Scan for the cell matching the given text and deliver its (x, y) coordinate at center. 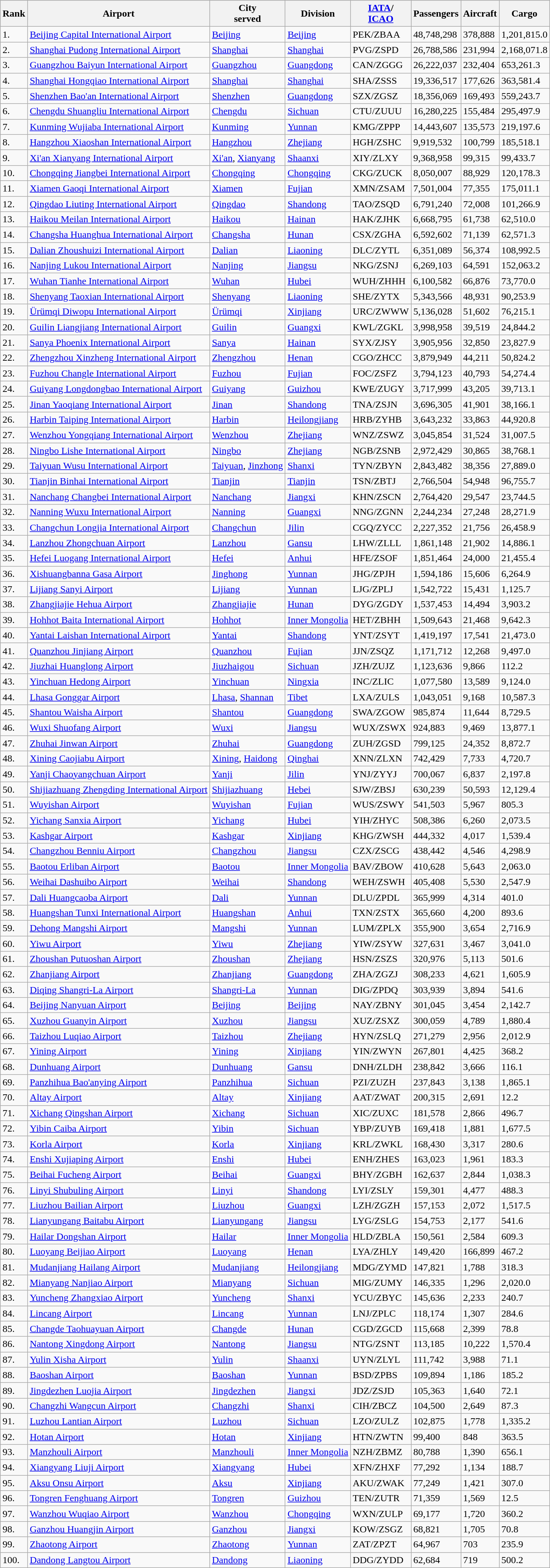
Zhaotong (248, 1545)
Altay (248, 1098)
1,390 (480, 1452)
Tibet (318, 697)
146,335 (436, 1283)
90,253.9 (525, 296)
1,880.4 (525, 1021)
109,894 (436, 1375)
Zhuhai Jinwan Airport (119, 743)
609.3 (525, 1236)
169,493 (480, 96)
31,007.5 (525, 435)
1,865.1 (525, 1082)
CTU/ZUUU (381, 111)
BAV/ZBOW (381, 866)
Yantai (248, 635)
102,875 (436, 1421)
33,863 (480, 419)
2,142.7 (525, 1005)
Xining Caojiabu Airport (119, 759)
9,919,532 (436, 142)
LJG/ZPLJ (381, 589)
1,539.4 (525, 836)
Airport (119, 14)
KWE/ZUGY (381, 389)
78.8 (525, 1329)
6. (14, 111)
Ningxia (318, 681)
50,824.2 (525, 358)
2,233 (480, 1298)
405,408 (436, 882)
Changzhou (248, 851)
Wanzhou (248, 1514)
3,905,956 (436, 343)
108,992.5 (525, 250)
149,420 (436, 1252)
39. (14, 620)
Zhengzhou Xinzheng International Airport (119, 358)
3,654 (480, 928)
14,443,607 (436, 127)
SHA/ZSSS (381, 81)
Zhuhai (248, 743)
AKU/ZWAK (381, 1483)
Luoyang (248, 1252)
Beihai (248, 1174)
NTG/ZSNT (381, 1344)
183.3 (525, 1159)
15. (14, 250)
Zhoushan (248, 959)
71.1 (525, 1360)
Liuzhou Bailian Airport (119, 1206)
101,266.9 (525, 204)
Zhanjiang (248, 974)
Sanya (248, 343)
Jinan Yaoqiang International Airport (119, 404)
48. (14, 759)
1,517.5 (525, 1206)
Guiyang Longdongbao International Airport (119, 389)
703 (480, 1545)
XIC/ZUXC (381, 1113)
Yiwu Airport (119, 944)
55. (14, 866)
Quanzhou Jinjiang Airport (119, 651)
9,497.0 (525, 651)
Xiangyang Liuji Airport (119, 1468)
1,134 (480, 1468)
LNJ/ZPLC (381, 1313)
12.2 (525, 1098)
6,260 (480, 820)
Yichang Sanxia Airport (119, 820)
HTN/ZWTN (381, 1437)
Yining Airport (119, 1051)
Qingdao Liuting International Airport (119, 204)
301,045 (436, 1005)
Ningbo (248, 451)
Yining (248, 1051)
559,243.7 (525, 96)
68,821 (436, 1529)
115,668 (436, 1329)
YIW/ZSYW (381, 944)
16. (14, 266)
Chongqing Jiangbei International Airport (119, 173)
1,542,722 (436, 589)
48,931 (480, 296)
2,972,429 (436, 451)
271,279 (436, 1036)
Xiamen Gaoqi International Airport (119, 188)
Guilin (248, 327)
Wenzhou Yongqiang International Airport (119, 435)
ZAT/ZPZT (381, 1545)
Shenyang Taoxian International Airport (119, 296)
Taizhou (248, 1036)
96,755.7 (525, 481)
HET/ZBHH (381, 620)
5,643 (480, 866)
Cityserved (248, 14)
4,789 (480, 1021)
2,866 (480, 1113)
235.9 (525, 1545)
29. (14, 466)
Luzhou (248, 1421)
9,642.3 (525, 620)
Tongren (248, 1498)
61,738 (480, 219)
1,077,580 (436, 681)
Passengers (436, 14)
488.3 (525, 1190)
104,500 (436, 1406)
Zhangjiajie (248, 604)
26,788,586 (436, 50)
CKG/ZUCK (381, 173)
Panzhihua Bao'anying Airport (119, 1082)
CZX/ZSCG (381, 851)
Sanya Phoenix International Airport (119, 343)
KHG/ZWSH (381, 836)
Shijiazhuang (248, 789)
36. (14, 574)
8,729.5 (525, 713)
HFE/ZSOF (381, 558)
100,799 (480, 142)
1,537,453 (436, 604)
Zhengzhou (248, 358)
4,017 (480, 836)
31,524 (480, 435)
26,222,037 (436, 65)
308,233 (436, 974)
90. (14, 1406)
72,008 (480, 204)
NGB/ZSNB (381, 451)
162,637 (436, 1174)
Rank (14, 14)
Changzhou Benniu Airport (119, 851)
23. (14, 373)
72. (14, 1128)
Dehong Mangshi Airport (119, 928)
TXN/ZSTX (381, 913)
Hohhot (248, 620)
38,356 (480, 466)
Changde (248, 1329)
2,244,234 (436, 512)
12. (14, 204)
Shantou Waisha Airport (119, 713)
16,280,225 (436, 111)
11. (14, 188)
ZHA/ZGZJ (381, 974)
Xuzhou Guanyin Airport (119, 1021)
2,020.0 (525, 1283)
Mudanjiang (248, 1267)
CGO/ZHCC (381, 358)
Haikou Meilan International Airport (119, 219)
CAN/ZGGG (381, 65)
168,430 (436, 1144)
4,298.9 (525, 851)
HAK/ZJHK (381, 219)
Changzhi Wangcun Airport (119, 1406)
Hotan Airport (119, 1437)
TNA/ZSJN (381, 404)
1,171,712 (436, 651)
Weihai Dashuibo Airport (119, 882)
CSX/ZGHA (381, 235)
9,368,958 (436, 157)
3,138 (480, 1082)
YNJ/ZYYJ (381, 774)
TEN/ZUTR (381, 1498)
14. (14, 235)
Dali (248, 897)
2,012.9 (525, 1036)
54,948 (480, 481)
Chengdu (248, 111)
4,546 (480, 851)
Zhoushan Putuoshan Airport (119, 959)
UYN/ZLYL (381, 1360)
92. (14, 1437)
Yanji (248, 774)
2,844 (480, 1174)
67. (14, 1051)
1,419,197 (436, 635)
Shantou (248, 713)
1,788 (480, 1267)
501.6 (525, 959)
Enshi Xujiaping Airport (119, 1159)
64. (14, 1005)
AAT/ZWAT (381, 1098)
1,186 (480, 1375)
29,547 (480, 497)
WUH/ZHHH (381, 281)
Ürümqi (248, 312)
56,374 (480, 250)
Linyi (248, 1190)
45. (14, 713)
Kashgar (248, 836)
Nanchang (248, 497)
HSN/ZSZS (381, 959)
Wenzhou (248, 435)
IATA/ICAO (381, 14)
Beijing Nanyuan Airport (119, 1005)
YNT/ZSYT (381, 635)
53. (14, 836)
Changchun Longjia International Airport (119, 528)
Lhasa Gonggar Airport (119, 697)
KRL/ZWKL (381, 1144)
3,643,232 (436, 419)
157,153 (436, 1206)
SWA/ZGOW (381, 713)
154,753 (436, 1221)
1,961 (480, 1159)
150,561 (436, 1236)
Ganzhou (248, 1529)
SJW/ZBSJ (381, 789)
Manzhouli Airport (119, 1452)
1,861,148 (436, 543)
742,429 (436, 759)
135,573 (480, 127)
NZH/ZBMZ (381, 1452)
Zhanjiang Airport (119, 974)
Changchun (248, 528)
73. (14, 1144)
TSN/ZBTJ (381, 481)
51,602 (480, 312)
2,649 (480, 1406)
Lijiang (248, 589)
Panzhihua (248, 1082)
799,125 (436, 743)
496.7 (525, 1113)
365,999 (436, 897)
KHN/ZSCN (381, 497)
41,901 (480, 404)
DIG/ZPDQ (381, 990)
Shanghai Hongqiao International Airport (119, 81)
SYX/ZJSY (381, 343)
3,317 (480, 1144)
ZUH/ZGSD (381, 743)
1,335.2 (525, 1421)
1,570.4 (525, 1344)
444,332 (436, 836)
Shangri-La (248, 990)
112.2 (525, 666)
TYN/ZBYN (381, 466)
28,271.9 (525, 512)
Liuzhou (248, 1206)
Ningbo Lishe International Airport (119, 451)
Guilin Liangjiang International Airport (119, 327)
21,902 (480, 543)
320,976 (436, 959)
Lanzhou Zhongchuan Airport (119, 543)
6,837 (480, 774)
Yulin Xisha Airport (119, 1360)
Aksu (248, 1483)
12,268 (480, 651)
Baoshan Airport (119, 1375)
PEK/ZBAA (381, 34)
181,578 (436, 1113)
CGD/ZGCD (381, 1329)
5,967 (480, 805)
2,956 (480, 1036)
1,509,643 (436, 620)
Baoshan (248, 1375)
1,705 (480, 1529)
9,168 (480, 697)
Harbin (248, 419)
39,519 (480, 327)
3,666 (480, 1067)
62,510.0 (525, 219)
2,843,482 (436, 466)
42. (14, 666)
2,547.9 (525, 882)
159,301 (436, 1190)
77,249 (436, 1483)
848 (480, 1437)
17. (14, 281)
59. (14, 928)
Lincang (248, 1313)
ENH/ZHES (381, 1159)
61. (14, 959)
HRB/ZYHB (381, 419)
Huangshan (248, 913)
Cargo (525, 14)
Manzhouli (248, 1452)
30. (14, 481)
56. (14, 882)
PZI/ZUZH (381, 1082)
27. (14, 435)
89. (14, 1390)
LYI/ZSLY (381, 1190)
1,677.5 (525, 1128)
653,261.3 (525, 65)
Wuhan (248, 281)
3,696,305 (436, 404)
CGQ/ZYCC (381, 528)
Qingdao (248, 204)
1,201,815.0 (525, 34)
YIN/ZWYN (381, 1051)
12.5 (525, 1498)
LUM/ZPLX (381, 928)
4,621 (480, 974)
7. (14, 127)
Dunhuang (248, 1067)
50. (14, 789)
Baotou Erliban Airport (119, 866)
94. (14, 1468)
28. (14, 451)
Jinghong (248, 574)
12,129.4 (525, 789)
360.2 (525, 1514)
3,988 (480, 1360)
62,571.3 (525, 235)
77,355 (480, 188)
237,843 (436, 1082)
147,821 (436, 1267)
Jiuzhai Huanglong Airport (119, 666)
Xining, Haidong (248, 759)
630,239 (436, 789)
Yanji Chaoyangchuan Airport (119, 774)
99. (14, 1545)
YBP/ZUYB (381, 1128)
DLU/ZPDL (381, 897)
35. (14, 558)
2,716.9 (525, 928)
410,628 (436, 866)
97. (14, 1514)
Enshi (248, 1159)
LZO/ZULZ (381, 1421)
Ganzhou Huangjin Airport (119, 1529)
166,899 (480, 1252)
19,336,517 (436, 81)
SZX/ZGSZ (381, 96)
70.8 (525, 1529)
Xi'an, Xianyang (248, 157)
Tongren Fenghuang Airport (119, 1498)
HYN/ZSLQ (381, 1036)
1,043,051 (436, 697)
99,433.7 (525, 157)
JDZ/ZSJD (381, 1390)
62. (14, 974)
DYG/ZGDY (381, 604)
Shijiazhuang Zhengding International Airport (119, 789)
924,883 (436, 728)
44. (14, 697)
985,874 (436, 713)
24,844.2 (525, 327)
Aksu Onsu Airport (119, 1483)
38,166.1 (525, 404)
57. (14, 897)
XNN/ZLXN (381, 759)
368.2 (525, 1051)
267,801 (436, 1051)
1,594,186 (436, 574)
HGH/ZSHC (381, 142)
27,248 (480, 512)
Yichang (248, 820)
21,756 (480, 528)
Taizhou Luqiao Airport (119, 1036)
72.1 (525, 1390)
508,386 (436, 820)
XMN/ZSAM (381, 188)
1,778 (480, 1421)
Quanzhou (248, 651)
Chengdu Shuangliu International Airport (119, 111)
Jingdezhen Luojia Airport (119, 1390)
Xichang Qingshan Airport (119, 1113)
23,744.5 (525, 497)
44,211 (480, 358)
LHW/ZLLL (381, 543)
1,720 (480, 1514)
Division (318, 14)
73,770.0 (525, 281)
9. (14, 157)
6,100,582 (436, 281)
1,038.3 (525, 1174)
363,581.4 (525, 81)
Hotan (248, 1437)
Yulin (248, 1360)
Nanning Wuxu International Airport (119, 512)
LYA/ZHLY (381, 1252)
65. (14, 1021)
200,315 (436, 1098)
719 (480, 1560)
8. (14, 142)
295,497.9 (525, 111)
25. (14, 404)
21,455.4 (525, 558)
Lianyungang (248, 1221)
Linyi Shubuling Airport (119, 1190)
FOC/ZSFZ (381, 373)
3,454 (480, 1005)
1,421 (480, 1483)
INC/ZLIC (381, 681)
52. (14, 820)
Changsha (248, 235)
Nanchang Changbei International Airport (119, 497)
Hailar Dongshan Airport (119, 1236)
Xichang (248, 1113)
Mianyang (248, 1283)
62,684 (436, 1560)
Beijing Capital International Airport (119, 34)
64,967 (436, 1545)
NNG/ZGNN (381, 512)
6,592,602 (436, 235)
116.1 (525, 1067)
Dalian (248, 250)
30,865 (480, 451)
60. (14, 944)
70. (14, 1098)
5,530 (480, 882)
37. (14, 589)
5,343,566 (436, 296)
Jiuzhaigou (248, 666)
Korla Airport (119, 1144)
Dalian Zhoushuizi International Airport (119, 250)
YCU/ZBYC (381, 1298)
8,872.7 (525, 743)
Shenyang (248, 296)
Dandong Langtou Airport (119, 1560)
21. (14, 343)
6,351,089 (436, 250)
WNZ/ZSWZ (381, 435)
DNH/ZLDH (381, 1067)
100. (14, 1560)
69. (14, 1082)
24,000 (480, 558)
10. (14, 173)
KOW/ZSGZ (381, 1529)
54,274.4 (525, 373)
3. (14, 65)
Yinchuan (248, 681)
93. (14, 1452)
Tianjin Binhai International Airport (119, 481)
SHE/ZYTX (381, 296)
32,850 (480, 343)
Guangzhou (248, 65)
Beihai Fucheng Airport (119, 1174)
Xishuangbanna Gasa Airport (119, 574)
4,314 (480, 897)
91. (14, 1421)
URC/ZWWW (381, 312)
Qinghai (318, 759)
2,227,352 (436, 528)
3,998,958 (436, 327)
177,626 (480, 81)
Yuncheng Zhangxiao Airport (119, 1298)
32. (14, 512)
88,929 (480, 173)
438,442 (436, 851)
238,842 (436, 1067)
Guangzhou Baiyun International Airport (119, 65)
47. (14, 743)
4,720.7 (525, 759)
363.5 (525, 1437)
XIY/ZLXY (381, 157)
38,768.1 (525, 451)
11,644 (480, 713)
Yiwu (248, 944)
118,174 (436, 1313)
4,477 (480, 1190)
152,063.2 (525, 266)
3,467 (480, 944)
26,458.9 (525, 528)
1,605.9 (525, 974)
Changsha Huanghua International Airport (119, 235)
51. (14, 805)
75. (14, 1174)
26. (14, 419)
Mianyang Nanjiao Airport (119, 1283)
401.0 (525, 897)
Hohhot Baita International Airport (119, 620)
Hefei Luogang International Airport (119, 558)
219,197.6 (525, 127)
Wuyishan (248, 805)
Yinchuan Hedong Airport (119, 681)
76,215.1 (525, 312)
355,900 (436, 928)
33. (14, 528)
46. (14, 728)
2. (14, 50)
700,067 (436, 774)
Wuxi (248, 728)
2,063.0 (525, 866)
BSD/ZPBS (381, 1375)
LXA/ZULS (381, 697)
76. (14, 1190)
KMG/ZPPP (381, 127)
1. (14, 34)
1,569 (480, 1498)
1,881 (480, 1128)
Kashgar Airport (119, 836)
81. (14, 1267)
232,404 (480, 65)
71,139 (480, 235)
88. (14, 1375)
14,494 (480, 604)
Nanning (248, 512)
98. (14, 1529)
231,994 (480, 50)
DDG/ZYDD (381, 1560)
77. (14, 1206)
365,660 (436, 913)
Weihai (248, 882)
Xi'an Xianyang International Airport (119, 157)
74. (14, 1159)
20. (14, 327)
83. (14, 1298)
58. (14, 913)
9,124.0 (525, 681)
6,791,240 (436, 204)
2,399 (480, 1329)
120,178.3 (525, 173)
PVG/ZSPD (381, 50)
Changzhi (248, 1406)
Mangshi (248, 928)
1,640 (480, 1390)
1,123,636 (436, 666)
41. (14, 651)
Hangzhou (248, 142)
13,877.1 (525, 728)
2,764,420 (436, 497)
Diqing Shangri-La Airport (119, 990)
169,418 (436, 1128)
155,484 (480, 111)
21,468 (480, 620)
YIH/ZHYC (381, 820)
Shenzhen (248, 96)
44,920.8 (525, 419)
84. (14, 1313)
145,636 (436, 1298)
2,197.8 (525, 774)
87.3 (525, 1406)
Nantong Xingdong Airport (119, 1344)
Ürümqi Diwopu International Airport (119, 312)
40. (14, 635)
4,425 (480, 1051)
80. (14, 1252)
4. (14, 81)
893.6 (525, 913)
185,518.1 (525, 142)
18,356,069 (436, 96)
99,400 (436, 1437)
24,352 (480, 743)
MDG/ZYMD (381, 1267)
3,794,123 (436, 373)
WXN/ZULP (381, 1514)
Jingdezhen (248, 1390)
XUZ/ZSXZ (381, 1021)
175,011.1 (525, 188)
Taiyuan, Jinzhong (248, 466)
66,876 (480, 281)
Aircraft (480, 14)
Nanjing Lukou International Airport (119, 266)
Lhasa, Shannan (248, 697)
Dunhuang Airport (119, 1067)
WUX/ZSWX (381, 728)
6,264.9 (525, 574)
188.7 (525, 1468)
Haikou (248, 219)
2,584 (480, 1236)
2,072 (480, 1206)
Guiyang (248, 389)
3,041.0 (525, 944)
KWL/ZGKL (381, 327)
4,200 (480, 913)
JHG/ZPJH (381, 574)
71. (14, 1113)
JJN/ZSQZ (381, 651)
NKG/ZSNJ (381, 266)
3,903.2 (525, 604)
43,205 (480, 389)
86. (14, 1344)
5,113 (480, 959)
Harbin Taiping International Airport (119, 419)
HLD/ZBLA (381, 1236)
Wuhan Tianhe International Airport (119, 281)
63. (14, 990)
5. (14, 96)
Baotou (248, 866)
49. (14, 774)
Wanzhou Wuqiao Airport (119, 1514)
LYG/ZSLG (381, 1221)
95. (14, 1483)
Xiamen (248, 188)
2,168,071.8 (525, 50)
NAY/ZBNY (381, 1005)
280.6 (525, 1144)
Shanghai Pudong International Airport (119, 50)
6,269,103 (436, 266)
7,733 (480, 759)
Zhaotong Airport (119, 1545)
Xiangyang (248, 1468)
Hebei (318, 789)
43. (14, 681)
13,589 (480, 681)
Lincang Airport (119, 1313)
378,888 (480, 34)
3,717,999 (436, 389)
24. (14, 389)
Yibin (248, 1128)
18. (14, 296)
JZH/ZUJZ (381, 666)
Kunming Wujiaba International Airport (119, 127)
10,587.3 (525, 697)
Fuzhou Changle International Airport (119, 373)
34. (14, 543)
Huangshan Tunxi International Airport (119, 913)
Kunming (248, 127)
78. (14, 1221)
3,894 (480, 990)
77,292 (436, 1468)
5,136,028 (436, 312)
XFN/ZHXF (381, 1468)
82. (14, 1283)
23,827.9 (525, 343)
Mudanjiang Hailang Airport (119, 1267)
69,177 (436, 1514)
163,023 (436, 1159)
85. (14, 1329)
Hangzhou Xiaoshan International Airport (119, 142)
48,748,298 (436, 34)
1,296 (480, 1283)
15,431 (480, 589)
80,788 (436, 1452)
8,050,007 (436, 173)
2,691 (480, 1098)
31. (14, 497)
7,501,004 (436, 188)
40,793 (480, 373)
Jinan (248, 404)
113,185 (436, 1344)
240.7 (525, 1298)
Altay Airport (119, 1098)
Lijiang Sanyi Airport (119, 589)
284.6 (525, 1313)
DLC/ZYTL (381, 250)
Yantai Laishan International Airport (119, 635)
Shenzhen Bao'an International Airport (119, 96)
656.1 (525, 1452)
71,359 (436, 1498)
2,177 (480, 1221)
1,125.7 (525, 589)
Zhangjiajie Hehua Airport (119, 604)
10,222 (480, 1344)
Korla (248, 1144)
39,713.1 (525, 389)
50,593 (480, 789)
6,668,795 (436, 219)
Nanjing (248, 266)
9,469 (480, 728)
9,866 (480, 666)
WEH/ZSWH (381, 882)
22. (14, 358)
TAO/ZSQD (381, 204)
27,889.0 (525, 466)
Luoyang Beijiao Airport (119, 1252)
Wuxi Shuofang Airport (119, 728)
111,742 (436, 1360)
79. (14, 1236)
BHY/ZGBH (381, 1174)
Wuyishan Airport (119, 805)
805.3 (525, 805)
307.0 (525, 1483)
99,315 (480, 157)
105,363 (436, 1390)
14,886.1 (525, 543)
19. (14, 312)
1,307 (480, 1313)
MIG/ZUMY (381, 1283)
Hefei (248, 558)
Fuzhou (248, 373)
Lanzhou (248, 543)
300,059 (436, 1021)
38. (14, 604)
2,073.5 (525, 820)
21,473.0 (525, 635)
327,631 (436, 944)
68. (14, 1067)
Luzhou Lantian Airport (119, 1421)
500.2 (525, 1560)
87. (14, 1360)
WUS/ZSWY (381, 805)
96. (14, 1498)
15,606 (480, 574)
3,045,854 (436, 435)
LZH/ZGZH (381, 1206)
318.3 (525, 1267)
17,541 (480, 635)
541,503 (436, 805)
303,939 (436, 990)
2,766,504 (436, 481)
Dali Huangcaoba Airport (119, 897)
Taiyuan Wusu International Airport (119, 466)
64,591 (480, 266)
13. (14, 219)
185.2 (525, 1375)
Lianyungang Baitabu Airport (119, 1221)
54. (14, 851)
467.2 (525, 1252)
Yuncheng (248, 1298)
1,851,464 (436, 558)
3,879,949 (436, 358)
CIH/ZBCZ (381, 1406)
Changde Taohuayuan Airport (119, 1329)
66. (14, 1036)
Yibin Caiba Airport (119, 1128)
Xuzhou (248, 1021)
Hailar (248, 1236)
Nantong (248, 1344)
Dandong (248, 1560)
